Pinpoint the cell where the given text exists, returning its (X, Y) midpoint coordinate. 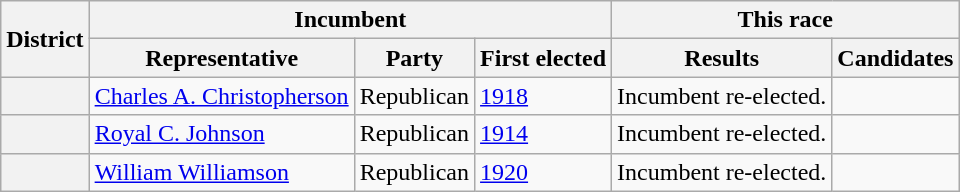
Candidates (896, 58)
This race (786, 20)
1920 (544, 172)
William Williamson (222, 172)
Charles A. Christopherson (222, 96)
1914 (544, 134)
Party (414, 58)
Results (722, 58)
Royal C. Johnson (222, 134)
Incumbent (350, 20)
Representative (222, 58)
First elected (544, 58)
District (45, 39)
1918 (544, 96)
